Locate the cell with the specified text and output its [x, y] center coordinate. 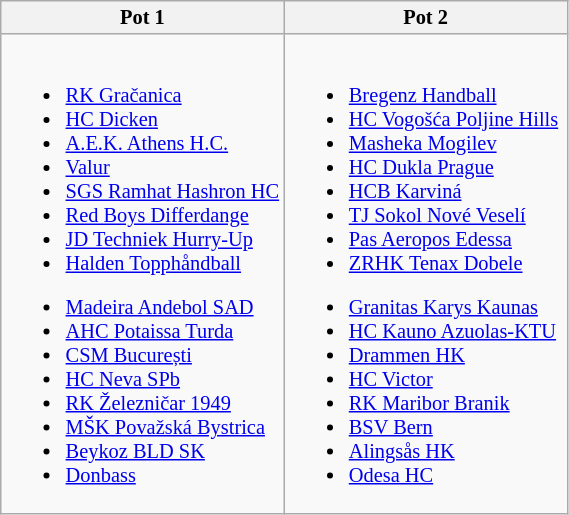
Pot 1 [142, 17]
Pot 2 [426, 17]
